Identify which cell holds the provided text, then report its [X, Y] central coordinate. 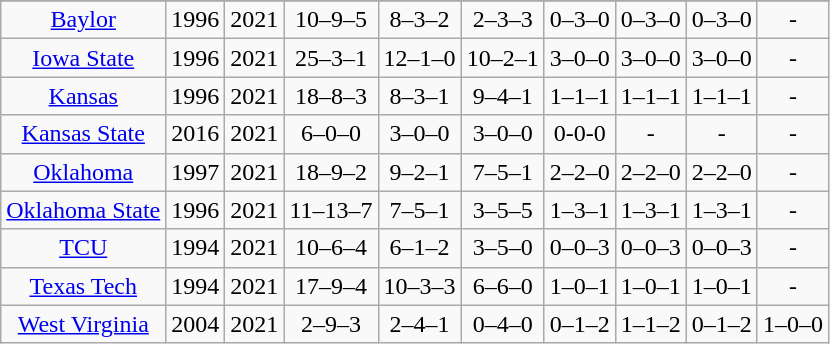
10–2–1 [502, 58]
2–3–3 [502, 20]
10–3–3 [420, 286]
10–9–5 [331, 20]
Texas Tech [84, 286]
11–13–7 [331, 210]
25–3–1 [331, 58]
Iowa State [84, 58]
1–1–2 [650, 324]
0–4–0 [502, 324]
18–8–3 [331, 96]
6–1–2 [420, 248]
Oklahoma State [84, 210]
9–2–1 [420, 172]
3–5–0 [502, 248]
8–3–2 [420, 20]
10–6–4 [331, 248]
9–4–1 [502, 96]
Baylor [84, 20]
2004 [196, 324]
West Virginia [84, 324]
6–6–0 [502, 286]
Oklahoma [84, 172]
18–9–2 [331, 172]
2–9–3 [331, 324]
TCU [84, 248]
Kansas State [84, 134]
2–4–1 [420, 324]
1–0–0 [792, 324]
12–1–0 [420, 58]
17–9–4 [331, 286]
8–3–1 [420, 96]
2016 [196, 134]
3–5–5 [502, 210]
Kansas [84, 96]
0-0-0 [580, 134]
1997 [196, 172]
6–0–0 [331, 134]
